Return the (x, y) coordinate for the center point of the cell that contains the specified text.  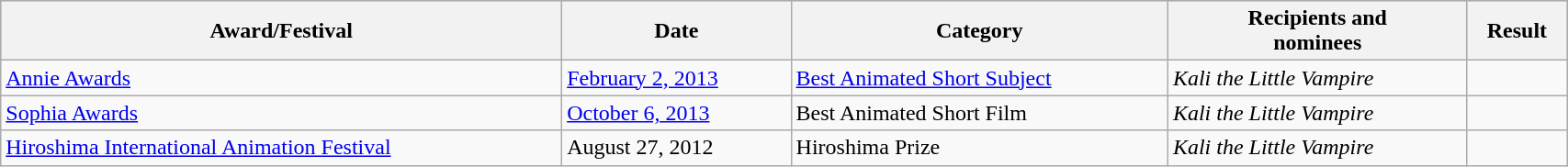
Sophia Awards (281, 113)
October 6, 2013 (676, 113)
Result (1517, 31)
Recipients and nominees (1317, 31)
Hiroshima International Animation Festival (281, 148)
Hiroshima Prize (979, 148)
August 27, 2012 (676, 148)
Annie Awards (281, 78)
Best Animated Short Film (979, 113)
Award/Festival (281, 31)
Category (979, 31)
Date (676, 31)
Best Animated Short Subject (979, 78)
February 2, 2013 (676, 78)
